Provide the [X, Y] coordinate of the cell's center where the given text is located.  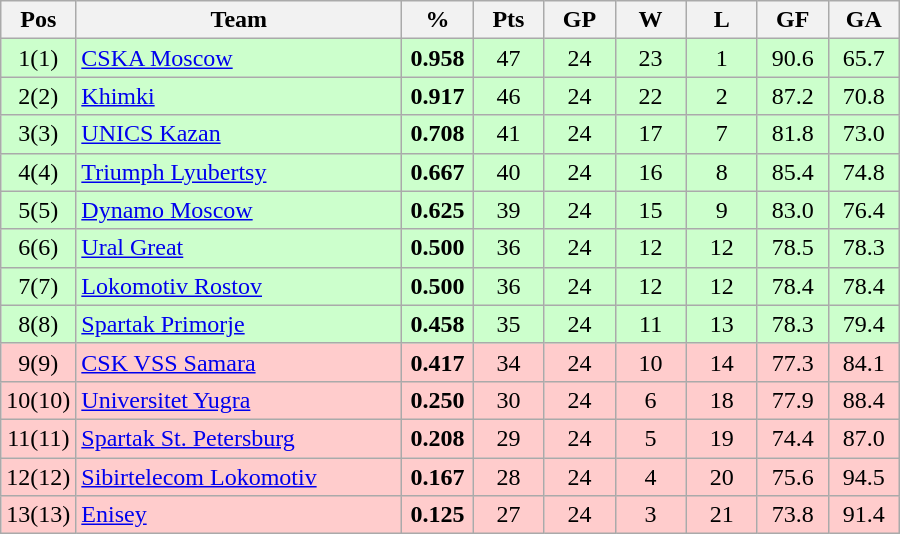
0.625 [438, 210]
L [722, 20]
5 [650, 438]
41 [508, 134]
17 [650, 134]
47 [508, 58]
9(9) [38, 362]
0.667 [438, 172]
Enisey [239, 515]
81.8 [792, 134]
Khimki [239, 96]
14 [722, 362]
35 [508, 324]
5(5) [38, 210]
74.4 [792, 438]
87.2 [792, 96]
Universitet Yugra [239, 400]
34 [508, 362]
65.7 [864, 58]
Ural Great [239, 248]
77.3 [792, 362]
75.6 [792, 477]
3 [650, 515]
8(8) [38, 324]
Triumph Lyubertsy [239, 172]
78.5 [792, 248]
73.0 [864, 134]
11(11) [38, 438]
84.1 [864, 362]
40 [508, 172]
74.8 [864, 172]
Dynamo Moscow [239, 210]
2(2) [38, 96]
3(3) [38, 134]
0.208 [438, 438]
9 [722, 210]
15 [650, 210]
4 [650, 477]
10(10) [38, 400]
0.917 [438, 96]
19 [722, 438]
4(4) [38, 172]
W [650, 20]
76.4 [864, 210]
12(12) [38, 477]
1(1) [38, 58]
94.5 [864, 477]
73.8 [792, 515]
Pts [508, 20]
90.6 [792, 58]
GA [864, 20]
0.125 [438, 515]
77.9 [792, 400]
8 [722, 172]
Spartak St. Petersburg [239, 438]
21 [722, 515]
39 [508, 210]
85.4 [792, 172]
CSK VSS Samara [239, 362]
10 [650, 362]
6(6) [38, 248]
28 [508, 477]
6 [650, 400]
GP [580, 20]
70.8 [864, 96]
88.4 [864, 400]
11 [650, 324]
GF [792, 20]
1 [722, 58]
87.0 [864, 438]
0.458 [438, 324]
83.0 [792, 210]
0.250 [438, 400]
18 [722, 400]
7(7) [38, 286]
0.708 [438, 134]
Team [239, 20]
7 [722, 134]
Sibirtelecom Lokomotiv [239, 477]
29 [508, 438]
Spartak Primorje [239, 324]
CSKA Moscow [239, 58]
13 [722, 324]
22 [650, 96]
46 [508, 96]
20 [722, 477]
Pos [38, 20]
16 [650, 172]
2 [722, 96]
UNICS Kazan [239, 134]
27 [508, 515]
79.4 [864, 324]
30 [508, 400]
0.417 [438, 362]
23 [650, 58]
% [438, 20]
0.958 [438, 58]
91.4 [864, 515]
0.167 [438, 477]
13(13) [38, 515]
Lokomotiv Rostov [239, 286]
